Capture the cell that displays the provided text and extract its (X, Y) central coordinate. 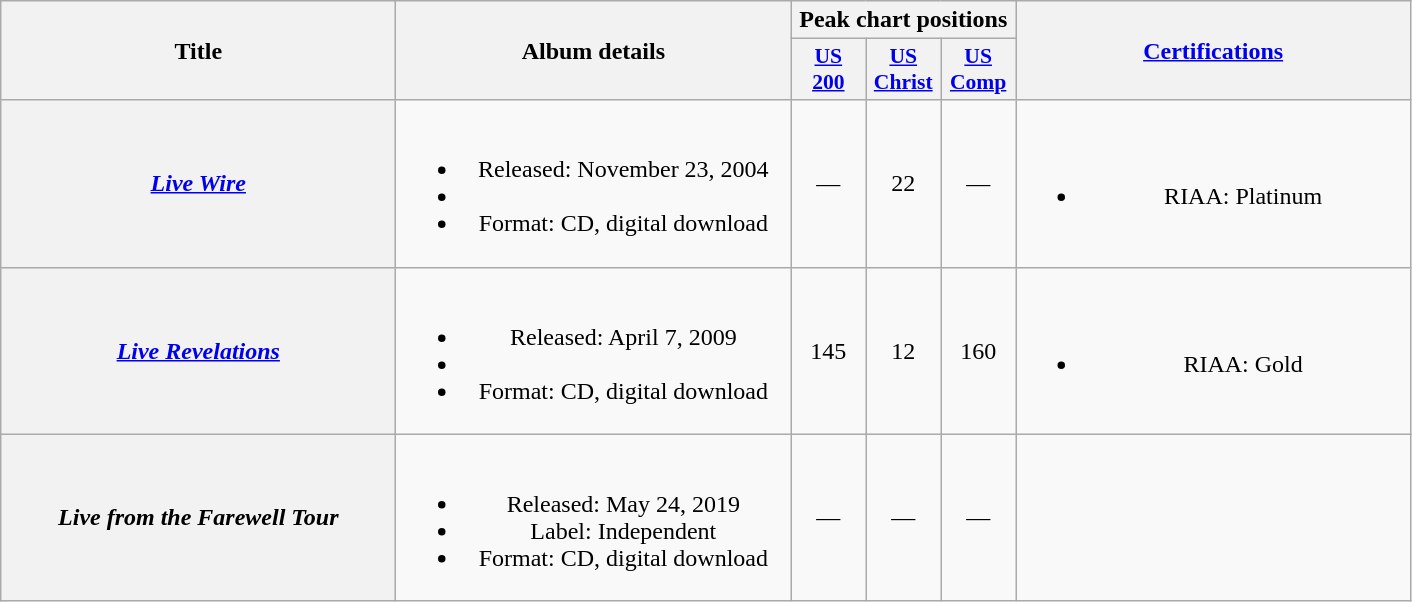
12 (904, 350)
Album details (594, 50)
USChrist (904, 70)
Released: April 7, 2009Format: CD, digital download (594, 350)
Live Revelations (198, 350)
145 (828, 350)
Certifications (1214, 50)
Live Wire (198, 184)
Released: May 24, 2019Label: IndependentFormat: CD, digital download (594, 518)
Title (198, 50)
Peak chart positions (904, 20)
160 (978, 350)
22 (904, 184)
Live from the Farewell Tour (198, 518)
US200 (828, 70)
RIAA: Gold (1214, 350)
USComp (978, 70)
RIAA: Platinum (1214, 184)
Released: November 23, 2004Format: CD, digital download (594, 184)
